Return [X, Y] of the center of cell containing provided text 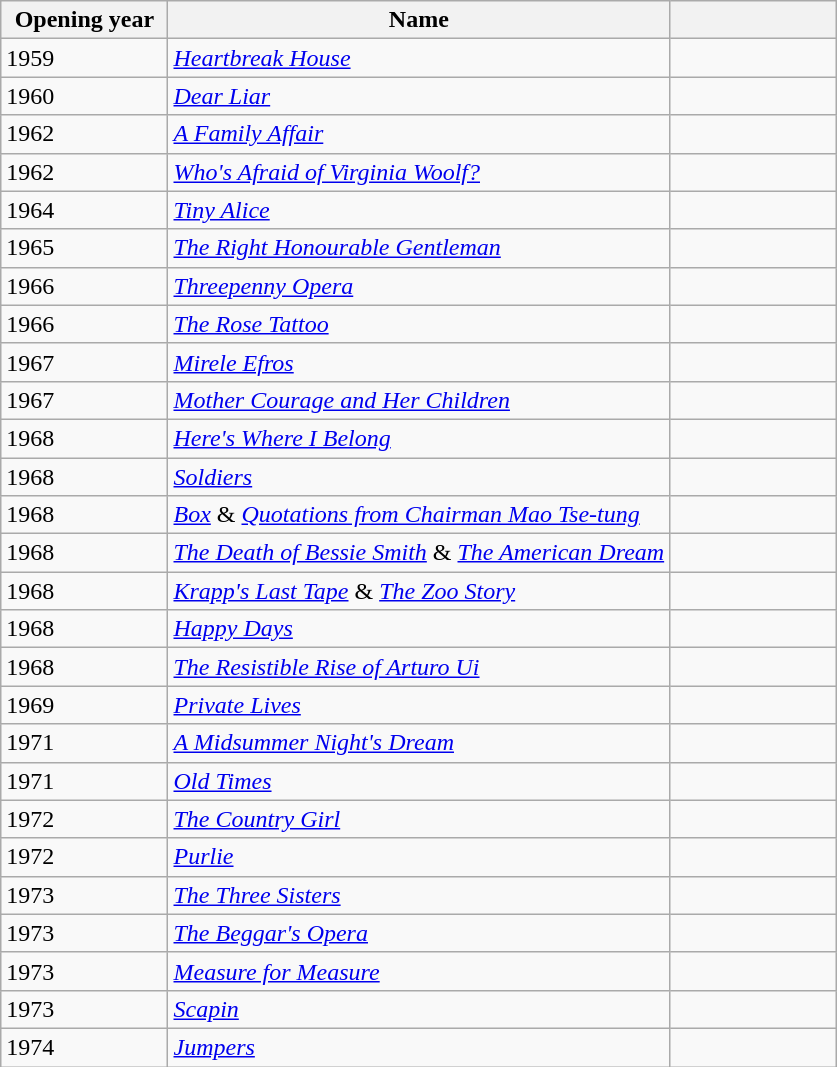
1965 [84, 248]
Box & Quotations from Chairman Mao Tse-tung [419, 515]
Heartbreak House [419, 58]
Scapin [419, 1009]
The Right Honourable Gentleman [419, 248]
A Family Affair [419, 134]
Threepenny Opera [419, 286]
Here's Where I Belong [419, 438]
1969 [84, 705]
Opening year [84, 20]
The Country Girl [419, 819]
The Rose Tattoo [419, 324]
Measure for Measure [419, 971]
Name [419, 20]
Dear Liar [419, 96]
Soldiers [419, 477]
1960 [84, 96]
1964 [84, 210]
Old Times [419, 781]
Private Lives [419, 705]
A Midsummer Night's Dream [419, 743]
Happy Days [419, 629]
The Death of Bessie Smith & The American Dream [419, 553]
1974 [84, 1047]
The Three Sisters [419, 895]
Purlie [419, 857]
Mother Courage and Her Children [419, 400]
1959 [84, 58]
Who's Afraid of Virginia Woolf? [419, 172]
The Resistible Rise of Arturo Ui [419, 667]
Krapp's Last Tape & The Zoo Story [419, 591]
The Beggar's Opera [419, 933]
Tiny Alice [419, 210]
Jumpers [419, 1047]
Mirele Efros [419, 362]
